From the cell containing the given text, extract its center point as [X, Y] coordinate. 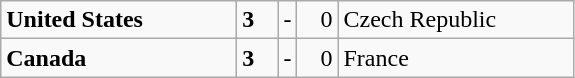
France [456, 58]
United States [119, 20]
Czech Republic [456, 20]
Canada [119, 58]
